Provide the (x, y) coordinate of the cell's center where the given text is located.  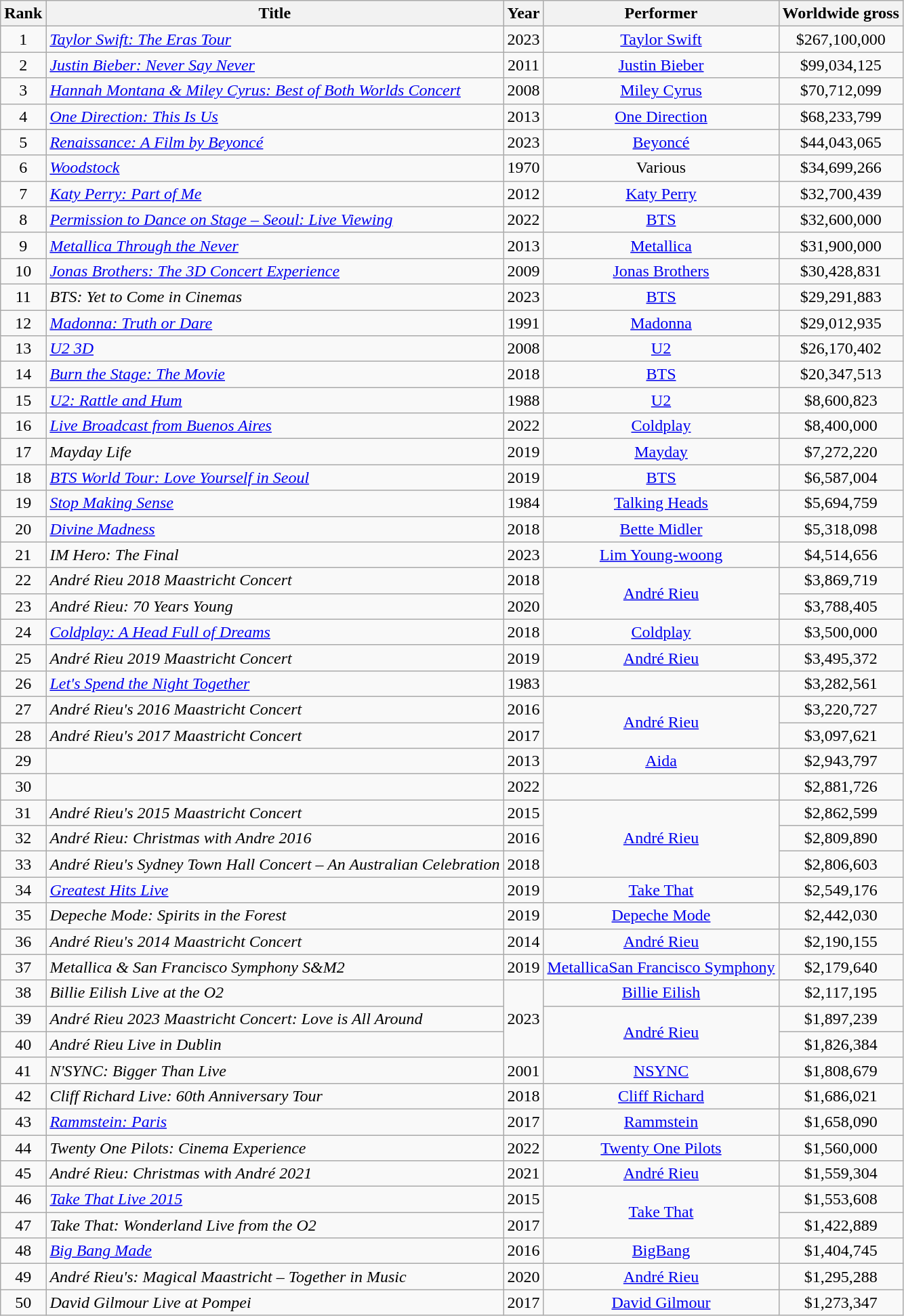
$1,658,090 (840, 1122)
$2,179,640 (840, 967)
5 (23, 142)
Twenty One Pilots: Cinema Experience (275, 1148)
38 (23, 993)
Metallica (661, 245)
André Rieu: Christmas with André 2021 (275, 1174)
$8,600,823 (840, 400)
$32,600,000 (840, 219)
8 (23, 219)
$2,943,797 (840, 761)
N'SYNC: Bigger Than Live (275, 1070)
45 (23, 1174)
9 (23, 245)
$5,318,098 (840, 529)
Stop Making Sense (275, 503)
Madonna: Truth or Dare (275, 323)
20 (23, 529)
André Rieu's Sydney Town Hall Concert – An Australian Celebration (275, 864)
$2,549,176 (840, 890)
26 (23, 683)
43 (23, 1122)
$2,117,195 (840, 993)
André Rieu 2019 Maastricht Concert (275, 658)
$2,806,603 (840, 864)
34 (23, 890)
$2,862,599 (840, 813)
IM Hero: The Final (275, 555)
48 (23, 1251)
Mayday Life (275, 452)
21 (23, 555)
David Gilmour Live at Pompei (275, 1302)
2011 (523, 65)
Woodstock (275, 168)
37 (23, 967)
Renaissance: A Film by Beyoncé (275, 142)
André Rieu: 70 Years Young (275, 606)
$1,273,347 (840, 1302)
$29,291,883 (840, 297)
4 (23, 116)
BTS: Yet to Come in Cinemas (275, 297)
$5,694,759 (840, 503)
14 (23, 375)
André Rieu: Christmas with Andre 2016 (275, 839)
Taylor Swift (661, 39)
Rammstein: Paris (275, 1122)
47 (23, 1225)
$1,560,000 (840, 1148)
30 (23, 787)
Greatest Hits Live (275, 890)
Beyoncé (661, 142)
Burn the Stage: The Movie (275, 375)
Justin Bieber (661, 65)
David Gilmour (661, 1302)
2021 (523, 1174)
NSYNC (661, 1070)
$1,826,384 (840, 1044)
Take That Live 2015 (275, 1200)
41 (23, 1070)
Jonas Brothers: The 3D Concert Experience (275, 271)
$6,587,004 (840, 477)
André Rieu's 2014 Maastricht Concert (275, 941)
Depeche Mode (661, 916)
33 (23, 864)
$1,404,745 (840, 1251)
Metallica Through the Never (275, 245)
Taylor Swift: The Eras Tour (275, 39)
$2,442,030 (840, 916)
Big Bang Made (275, 1251)
2012 (523, 194)
18 (23, 477)
$70,712,099 (840, 91)
42 (23, 1096)
35 (23, 916)
Various (661, 168)
Talking Heads (661, 503)
Katy Perry (661, 194)
$26,170,402 (840, 349)
One Direction: This Is Us (275, 116)
1970 (523, 168)
44 (23, 1148)
Lim Young-woong (661, 555)
1991 (523, 323)
50 (23, 1302)
39 (23, 1019)
11 (23, 297)
Worldwide gross (840, 14)
Divine Madness (275, 529)
$3,788,405 (840, 606)
13 (23, 349)
$4,514,656 (840, 555)
$34,699,266 (840, 168)
$3,495,372 (840, 658)
Twenty One Pilots (661, 1148)
2001 (523, 1070)
$3,500,000 (840, 632)
29 (23, 761)
$2,190,155 (840, 941)
Aida (661, 761)
1984 (523, 503)
31 (23, 813)
Cliff Richard (661, 1096)
2 (23, 65)
22 (23, 580)
10 (23, 271)
BigBang (661, 1251)
Metallica & San Francisco Symphony S&M2 (275, 967)
U2: Rattle and Hum (275, 400)
Permission to Dance on Stage – Seoul: Live Viewing (275, 219)
15 (23, 400)
$1,422,889 (840, 1225)
$3,869,719 (840, 580)
André Rieu's: Magical Maastricht – Together in Music (275, 1277)
Madonna (661, 323)
Title (275, 14)
André Rieu's 2016 Maastricht Concert (275, 709)
André Rieu's 2015 Maastricht Concert (275, 813)
Depeche Mode: Spirits in the Forest (275, 916)
$31,900,000 (840, 245)
Year (523, 14)
32 (23, 839)
André Rieu 2018 Maastricht Concert (275, 580)
Live Broadcast from Buenos Aires (275, 426)
28 (23, 735)
Miley Cyrus (661, 91)
19 (23, 503)
1983 (523, 683)
$7,272,220 (840, 452)
$29,012,935 (840, 323)
André Rieu 2023 Maastricht Concert: Love is All Around (275, 1019)
$267,100,000 (840, 39)
6 (23, 168)
U2 3D (275, 349)
$20,347,513 (840, 375)
49 (23, 1277)
2014 (523, 941)
25 (23, 658)
$3,097,621 (840, 735)
16 (23, 426)
Rammstein (661, 1122)
27 (23, 709)
23 (23, 606)
12 (23, 323)
$30,428,831 (840, 271)
Mayday (661, 452)
$8,400,000 (840, 426)
$68,233,799 (840, 116)
$1,295,288 (840, 1277)
$3,282,561 (840, 683)
BTS World Tour: Love Yourself in Seoul (275, 477)
$1,553,608 (840, 1200)
$1,808,679 (840, 1070)
$3,220,727 (840, 709)
Cliff Richard Live: 60th Anniversary Tour (275, 1096)
Katy Perry: Part of Me (275, 194)
One Direction (661, 116)
Hannah Montana & Miley Cyrus: Best of Both Worlds Concert (275, 91)
7 (23, 194)
3 (23, 91)
André Rieu Live in Dublin (275, 1044)
17 (23, 452)
Justin Bieber: Never Say Never (275, 65)
$44,043,065 (840, 142)
Billie Eilish (661, 993)
$1,686,021 (840, 1096)
André Rieu's 2017 Maastricht Concert (275, 735)
40 (23, 1044)
Performer (661, 14)
36 (23, 941)
Bette Midler (661, 529)
Rank (23, 14)
2009 (523, 271)
$2,881,726 (840, 787)
24 (23, 632)
$32,700,439 (840, 194)
Take That: Wonderland Live from the O2 (275, 1225)
Billie Eilish Live at the O2 (275, 993)
Jonas Brothers (661, 271)
1 (23, 39)
Coldplay: A Head Full of Dreams (275, 632)
46 (23, 1200)
1988 (523, 400)
$1,559,304 (840, 1174)
MetallicaSan Francisco Symphony (661, 967)
$99,034,125 (840, 65)
$2,809,890 (840, 839)
Let's Spend the Night Together (275, 683)
$1,897,239 (840, 1019)
